Output the [x, y] coordinate of the center of the cell containing the given text.  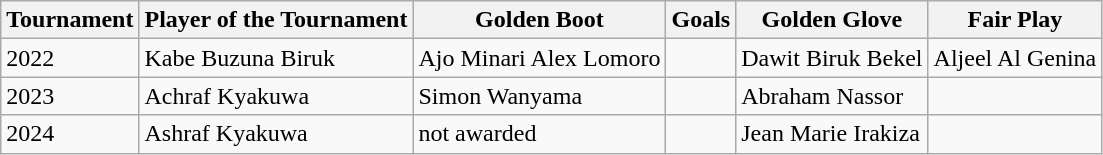
2022 [70, 58]
Goals [701, 20]
Ajo Minari Alex Lomoro [540, 58]
Fair Play [1015, 20]
not awarded [540, 134]
Achraf Kyakuwa [276, 96]
Simon Wanyama [540, 96]
Dawit Biruk Bekel [832, 58]
Kabe Buzuna Biruk [276, 58]
Jean Marie Irakiza [832, 134]
Abraham Nassor [832, 96]
2024 [70, 134]
Ashraf Kyakuwa [276, 134]
2023 [70, 96]
Golden Glove [832, 20]
Tournament [70, 20]
Player of the Tournament [276, 20]
Aljeel Al Genina [1015, 58]
Golden Boot [540, 20]
